Extract the (x, y) coordinate from the center of the cell holding the provided text.  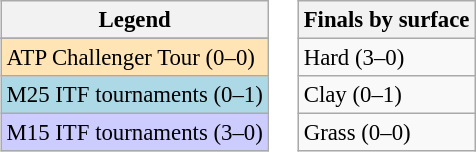
M15 ITF tournaments (3–0) (134, 133)
Clay (0–1) (386, 95)
Hard (3–0) (386, 58)
Grass (0–0) (386, 133)
Finals by surface (386, 20)
M25 ITF tournaments (0–1) (134, 95)
ATP Challenger Tour (0–0) (134, 58)
Legend (134, 20)
